Capture the cell that displays the provided text and extract its [x, y] central coordinate. 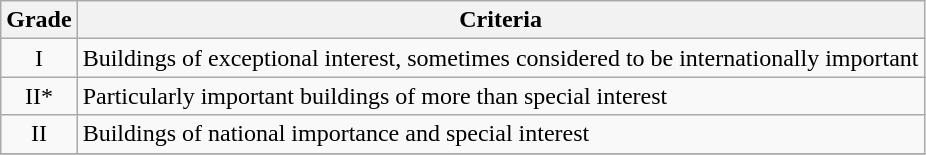
Particularly important buildings of more than special interest [500, 96]
Buildings of national importance and special interest [500, 134]
II [39, 134]
II* [39, 96]
Grade [39, 20]
Criteria [500, 20]
I [39, 58]
Buildings of exceptional interest, sometimes considered to be internationally important [500, 58]
